Return the (x, y) coordinate for the center point of the cell that contains the specified text.  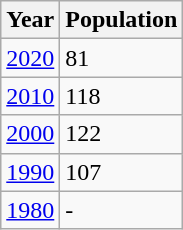
81 (122, 58)
1990 (30, 172)
Population (122, 20)
- (122, 210)
1980 (30, 210)
107 (122, 172)
2020 (30, 58)
Year (30, 20)
2010 (30, 96)
122 (122, 134)
118 (122, 96)
2000 (30, 134)
